Provide the (X, Y) coordinate of the cell's center where the given text is located.  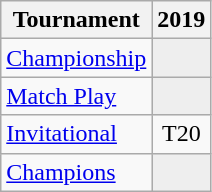
T20 (182, 134)
2019 (182, 20)
Champions (76, 172)
Championship (76, 58)
Invitational (76, 134)
Tournament (76, 20)
Match Play (76, 96)
